From the cell containing the given text, extract its center point as (x, y) coordinate. 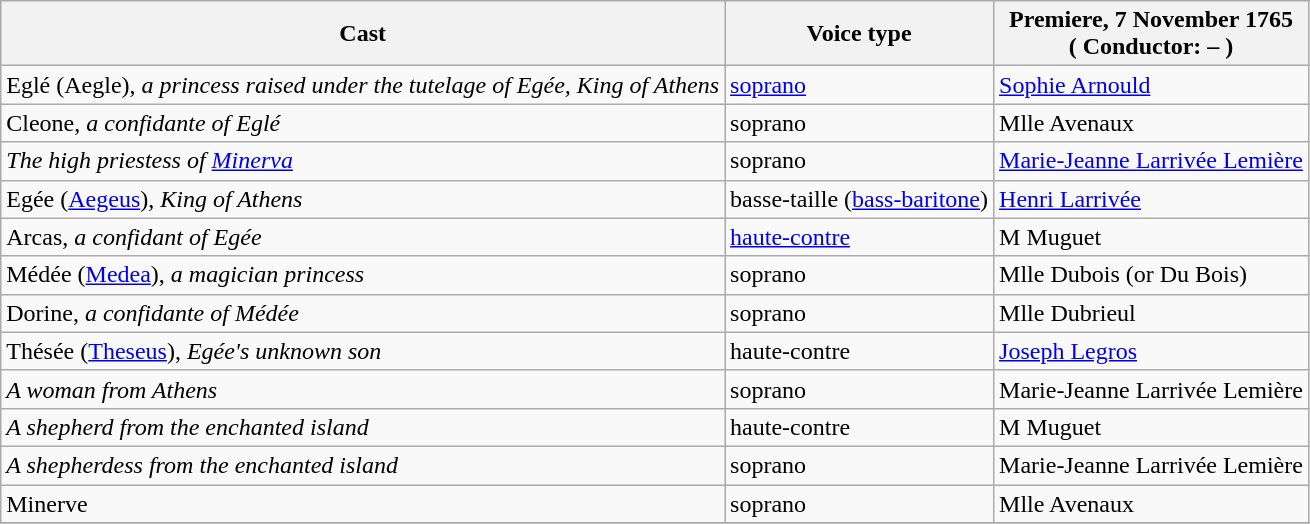
A shepherd from the enchanted island (363, 427)
Minerve (363, 503)
Premiere, 7 November 1765 ( Conductor: – ) (1152, 34)
Henri Larrivée (1152, 199)
Arcas, a confidant of Egée (363, 237)
A shepherdess from the enchanted island (363, 465)
Thésée (Theseus), Egée's unknown son (363, 351)
Joseph Legros (1152, 351)
The high priestess of Minerva (363, 161)
Cleone, a confidante of Eglé (363, 123)
Mlle Dubois (or Du Bois) (1152, 275)
Sophie Arnould (1152, 85)
Eglé (Aegle), a princess raised under the tutelage of Egée, King of Athens (363, 85)
Egée (Aegeus), King of Athens (363, 199)
Voice type (860, 34)
Médée (Medea), a magician princess (363, 275)
Dorine, a confidante of Médée (363, 313)
Mlle Dubrieul (1152, 313)
A woman from Athens (363, 389)
Cast (363, 34)
basse-taille (bass-baritone) (860, 199)
